Detect which cell encompasses the target text, then output its [x, y] center coordinate. 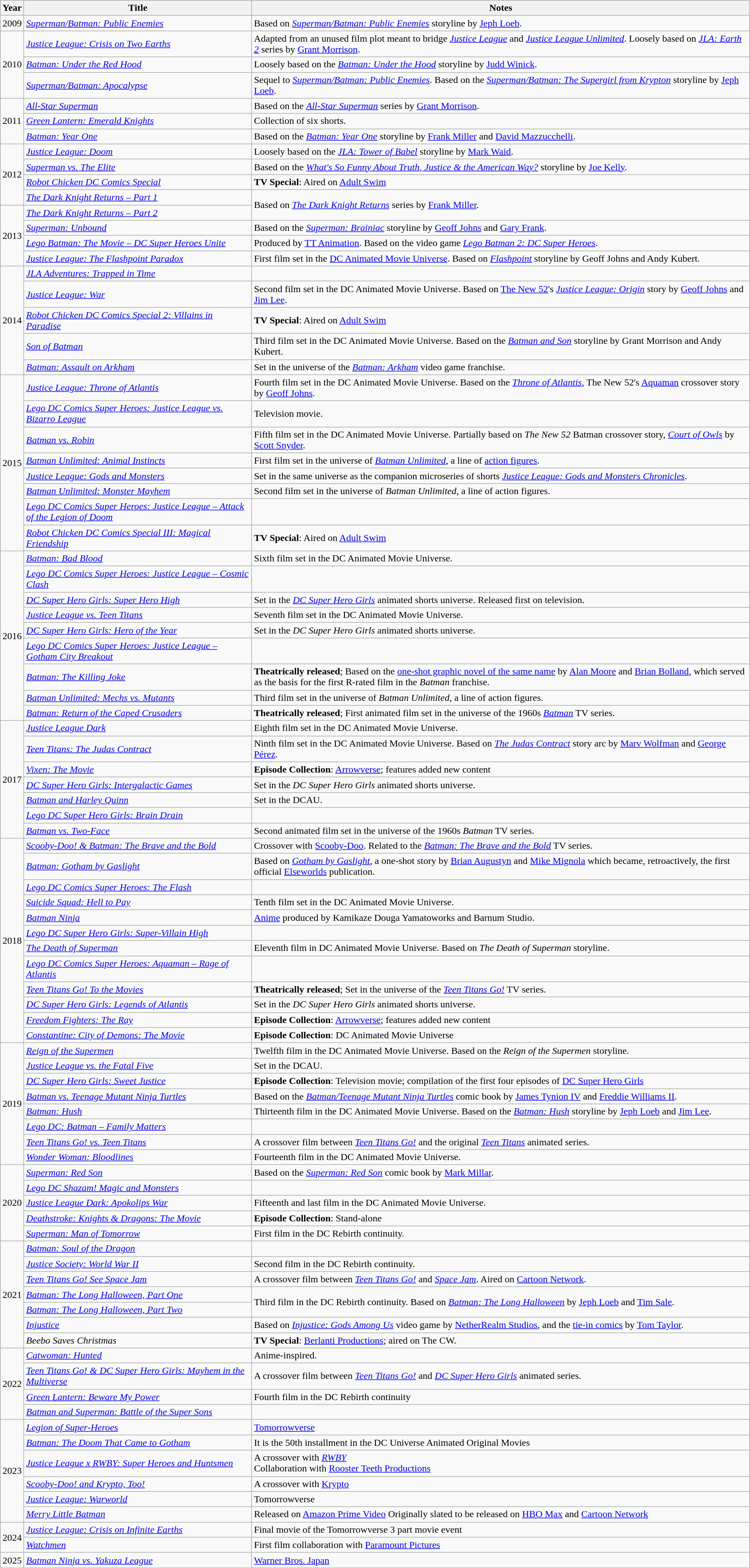
Based on the Superman: Brainiac storyline by Geoff Johns and Gary Frank. [501, 228]
Lego DC Super Hero Girls: Super-Villain High [138, 933]
Deathstroke: Knights & Dragons: The Movie [138, 1218]
Batman Unlimited: Monster Mayhem [138, 491]
2011 [12, 121]
Anime-inspired. [501, 1356]
Second film set in the DC Animated Movie Universe. Based on The New 52's Justice League: Origin story by Geoff Johns and Jim Lee. [501, 294]
2010 [12, 65]
2014 [12, 321]
Freedom Fighters: The Ray [138, 1020]
Legion of Super-Heroes [138, 1427]
Superman: Man of Tomorrow [138, 1233]
Watchmen [138, 1545]
Batman Unlimited: Mechs vs. Mutants [138, 698]
It is the 50th installment in the DC Universe Animated Original Movies [501, 1443]
2012 [12, 174]
Robot Chicken DC Comics Special III: Magical Friendship [138, 538]
Ninth film set in the DC Animated Movie Universe. Based on The Judas Contract story arc by Marv Wolfman and George Pérez. [501, 749]
Merry Little Batman [138, 1514]
A crossover with RWBYCollaboration with Rooster Teeth Productions [501, 1463]
Third film in the DC Rebirth continuity. Based on Batman: The Long Halloween by Jeph Loeb and Tim Sale. [501, 1302]
2020 [12, 1203]
Batman Ninja vs. Yakuza League [138, 1560]
Fifth film set in the DC Animated Movie Universe. Partially based on The New 52 Batman crossover story, Court of Owls by Scott Snyder. [501, 440]
Justice Society: World War II [138, 1264]
First film collaboration with Paramount Pictures [501, 1545]
Set in the DC Super Hero Girls animated shorts universe. Released first on television. [501, 600]
Year [12, 8]
Based on Superman/Batman: Public Enemies storyline by Jeph Loeb. [501, 23]
Superman: Unbound [138, 228]
Teen Titans Go! vs. Teen Titans [138, 1142]
Fifteenth and last film in the DC Animated Movie Universe. [501, 1203]
Justice League Dark [138, 728]
A crossover with Krypto [501, 1484]
The Dark Knight Returns – Part 2 [138, 213]
2018 [12, 941]
Constantine: City of Demons: The Movie [138, 1035]
Based on the Batman/Teenage Mutant Ninja Turtles comic book by James Tynion IV and Freddie Williams II. [501, 1096]
2017 [12, 779]
Eleventh film in DC Animated Movie Universe. Based on The Death of Superman storyline. [501, 948]
Justice League: Warworld [138, 1499]
Teen Titans Go! To the Movies [138, 989]
Loosely based on the JLA: Tower of Babel storyline by Mark Waid. [501, 151]
Episode Collection: Stand-alone [501, 1218]
2023 [12, 1471]
Warner Bros. Japan [501, 1560]
Batman: Hush [138, 1112]
Lego DC Comics Super Heroes: Justice League – Gotham City Breakout [138, 651]
2022 [12, 1384]
Justice League vs. Teen Titans [138, 615]
Fourth film set in the DC Animated Movie Universe. Based on the Throne of Atlantis, The New 52's Aquaman crossover story by Geoff Johns. [501, 388]
Collection of six shorts. [501, 121]
Justice League: Doom [138, 151]
Eighth film set in the DC Animated Movie Universe. [501, 728]
A crossover film between Teen Titans Go! and DC Super Hero Girls animated series. [501, 1376]
Second film in the DC Rebirth continuity. [501, 1264]
Justice League Dark: Apokolips War [138, 1203]
Green Lantern: Beware My Power [138, 1397]
Lego DC Comics Super Heroes: The Flash [138, 887]
Final movie of the Tomorrowverse 3 part movie event [501, 1530]
Set in the universe of the Batman: Arkham video game franchise. [501, 367]
Based on the Superman: Red Son comic book by Mark Millar. [501, 1172]
2016 [12, 636]
Anime produced by Kamikaze Douga Yamatoworks and Barnum Studio. [501, 918]
Theatrically released; Set in the universe of the Teen Titans Go! TV series. [501, 989]
Crossover with Scooby-Doo. Related to the Batman: The Brave and the Bold TV series. [501, 846]
Injustice [138, 1325]
Teen Titans: The Judas Contract [138, 749]
Batman and Superman: Battle of the Super Sons [138, 1412]
2021 [12, 1294]
Lego DC: Batman – Family Matters [138, 1127]
Second animated film set in the universe of the 1960s Batman TV series. [501, 831]
Fourth film in the DC Rebirth continuity [501, 1397]
Third film set in the universe of Batman Unlimited, a line of action figures. [501, 698]
DC Super Hero Girls: Super Hero High [138, 600]
Green Lantern: Emerald Knights [138, 121]
Episode Collection: DC Animated Movie Universe [501, 1035]
The Death of Superman [138, 948]
Sixth film set in the DC Animated Movie Universe. [501, 559]
Vixen: The Movie [138, 769]
Produced by TT Animation. Based on the video game Lego Batman 2: DC Super Heroes. [501, 243]
Episode Collection: Television movie; compilation of the first four episodes of DC Super Hero Girls [501, 1081]
Thirteenth film in the DC Animated Movie Universe. Based on the Batman: Hush storyline by Jeph Loeb and Jim Lee. [501, 1112]
Justice League: The Flashpoint Paradox [138, 258]
Scooby-Doo! and Krypto, Too! [138, 1484]
Based on the What's So Funny About Truth, Justice & the American Way? storyline by Joe Kelly. [501, 167]
Television movie. [501, 414]
First film in the DC Rebirth continuity. [501, 1233]
Third film set in the DC Animated Movie Universe. Based on the Batman and Son storyline by Grant Morrison and Andy Kubert. [501, 346]
Justice League: Throne of Atlantis [138, 388]
Title [138, 8]
Batman and Harley Quinn [138, 800]
Reign of the Supermen [138, 1050]
TV Special: Berlanti Productions; aired on The CW. [501, 1340]
Robot Chicken DC Comics Special [138, 182]
Batman: The Long Halloween, Part Two [138, 1310]
A crossover film between Teen Titans Go! and Space Jam. Aired on Cartoon Network. [501, 1279]
Batman: Under the Red Hood [138, 65]
Lego DC Comics Super Heroes: Justice League – Attack of the Legion of Doom [138, 511]
Superman/Batman: Public Enemies [138, 23]
Justice League: Crisis on Infinite Earths [138, 1530]
Batman: The Long Halloween, Part One [138, 1294]
Batman vs. Two-Face [138, 831]
Based on The Dark Knight Returns series by Frank Miller. [501, 205]
The Dark Knight Returns – Part 1 [138, 197]
Son of Batman [138, 346]
Fourteenth film in the DC Animated Movie Universe. [501, 1157]
Teen Titans Go! & DC Super Hero Girls: Mayhem in the Multiverse [138, 1376]
Batman Ninja [138, 918]
Superman vs. The Elite [138, 167]
Lego DC Comics Super Heroes: Justice League vs. Bizarro League [138, 414]
Twelfth film in the DC Animated Movie Universe. Based on the Reign of the Supermen storyline. [501, 1050]
Set in the same universe as the companion microseries of shorts Justice League: Gods and Monsters Chronicles. [501, 476]
Catwoman: Hunted [138, 1356]
Batman: Assault on Arkham [138, 367]
Batman: The Killing Joke [138, 677]
Justice League vs. the Fatal Five [138, 1066]
Released on Amazon Prime Video Originally slated to be released on HBO Max and Cartoon Network [501, 1514]
Batman vs. Robin [138, 440]
Superman/Batman: Apocalypse [138, 85]
Batman: Year One [138, 136]
2009 [12, 23]
DC Super Hero Girls: Intergalactic Games [138, 785]
2015 [12, 463]
Lego DC Super Hero Girls: Brain Drain [138, 815]
JLA Adventures: Trapped in Time [138, 274]
Notes [501, 8]
Justice League x RWBY: Super Heroes and Huntsmen [138, 1463]
Sequel to Superman/Batman: Public Enemies. Based on the Superman/Batman: The Supergirl from Krypton storyline by Jeph Loeb. [501, 85]
Lego DC Comics Super Heroes: Justice League – Cosmic Clash [138, 579]
Justice League: Gods and Monsters [138, 476]
Theatrically released; First animated film set in the universe of the 1960s Batman TV series. [501, 713]
Justice League: Crisis on Two Earths [138, 44]
Based on the All-Star Superman series by Grant Morrison. [501, 106]
Batman: Bad Blood [138, 559]
Batman: Soul of the Dragon [138, 1249]
Based on Injustice: Gods Among Us video game by NetherRealm Studios, and the tie-in comics by Tom Taylor. [501, 1325]
Batman: Gotham by Gaslight [138, 866]
Teen Titans Go! See Space Jam [138, 1279]
All-Star Superman [138, 106]
Batman Unlimited: Animal Instincts [138, 460]
Batman vs. Teenage Mutant Ninja Turtles [138, 1096]
Suicide Squad: Hell to Pay [138, 902]
Lego DC Comics Super Heroes: Aquaman – Rage of Atlantis [138, 969]
DC Super Hero Girls: Legends of Atlantis [138, 1005]
A crossover film between Teen Titans Go! and the original Teen Titans animated series. [501, 1142]
2024 [12, 1537]
Seventh film set in the DC Animated Movie Universe. [501, 615]
First film set in the DC Animated Movie Universe. Based on Flashpoint storyline by Geoff Johns and Andy Kubert. [501, 258]
Wonder Woman: Bloodlines [138, 1157]
Tenth film set in the DC Animated Movie Universe. [501, 902]
2013 [12, 236]
2025 [12, 1560]
Robot Chicken DC Comics Special 2: Villains in Paradise [138, 321]
Batman: Return of the Caped Crusaders [138, 713]
Adapted from an unused film plot meant to bridge Justice League and Justice League Unlimited. Loosely based on JLA: Earth 2 series by Grant Morrison. [501, 44]
Justice League: War [138, 294]
Loosely based on the Batman: Under the Hood storyline by Judd Winick. [501, 65]
2019 [12, 1104]
Beebo Saves Christmas [138, 1340]
Scooby-Doo! & Batman: The Brave and the Bold [138, 846]
DC Super Hero Girls: Sweet Justice [138, 1081]
Second film set in the universe of Batman Unlimited, a line of action figures. [501, 491]
Lego Batman: The Movie – DC Super Heroes Unite [138, 243]
Lego DC Shazam! Magic and Monsters [138, 1188]
Based on the Batman: Year One storyline by Frank Miller and David Mazzucchelli. [501, 136]
First film set in the universe of Batman Unlimited, a line of action figures. [501, 460]
Batman: The Doom That Came to Gotham [138, 1443]
Superman: Red Son [138, 1172]
DC Super Hero Girls: Hero of the Year [138, 630]
